Detect which cell encompasses the target text, then output its (x, y) center coordinate. 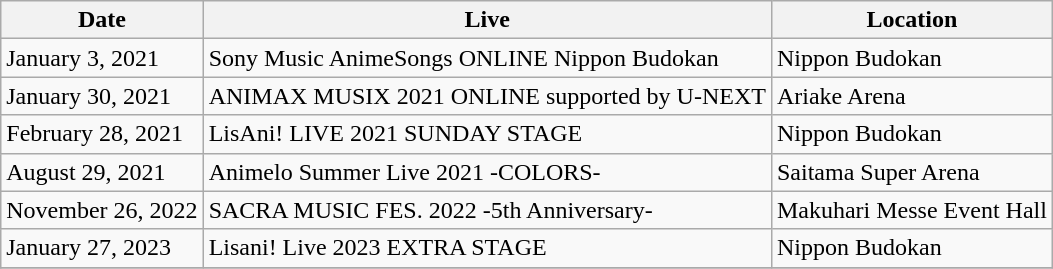
Lisani! Live 2023 EXTRA STAGE (487, 248)
Sony Music AnimeSongs ONLINE Nippon Budokan (487, 58)
Saitama Super Arena (912, 172)
February 28, 2021 (102, 134)
Date (102, 20)
LisAni! LIVE 2021 SUNDAY STAGE (487, 134)
SACRA MUSIC FES. 2022 -5th Anniversary- (487, 210)
August 29, 2021 (102, 172)
January 30, 2021 (102, 96)
January 27, 2023 (102, 248)
November 26, 2022 (102, 210)
Makuhari Messe Event Hall (912, 210)
January 3, 2021 (102, 58)
Location (912, 20)
ANIMAX MUSIX 2021 ONLINE supported by U-NEXT (487, 96)
Animelo Summer Live 2021 -COLORS- (487, 172)
Ariake Arena (912, 96)
Live (487, 20)
